Return (X, Y) of the center of cell containing provided text 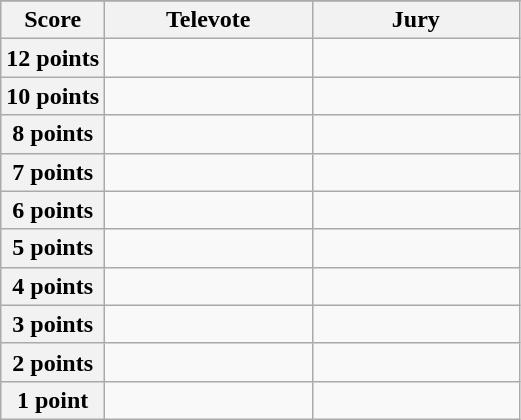
5 points (53, 248)
10 points (53, 96)
1 point (53, 400)
6 points (53, 210)
Jury (416, 20)
8 points (53, 134)
Televote (209, 20)
12 points (53, 58)
3 points (53, 324)
7 points (53, 172)
Score (53, 20)
2 points (53, 362)
4 points (53, 286)
